Find where the given text appears and provide that cell's center as [x, y] coordinate. 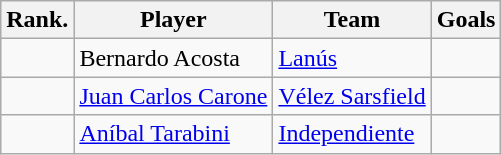
Bernardo Acosta [174, 58]
Lanús [352, 58]
Independiente [352, 134]
Aníbal Tarabini [174, 134]
Vélez Sarsfield [352, 96]
Team [352, 20]
Rank. [38, 20]
Player [174, 20]
Juan Carlos Carone [174, 96]
Goals [466, 20]
